Search for the cell housing the specified text and yield its [x, y] center coordinate. 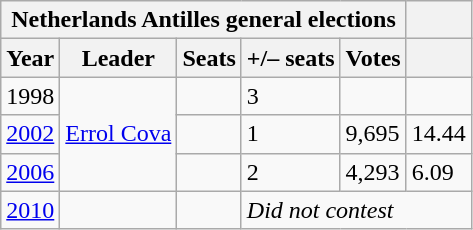
14.44 [438, 134]
9,695 [373, 134]
Leader [118, 58]
+/– seats [290, 58]
3 [290, 96]
Seats [209, 58]
4,293 [373, 172]
2006 [30, 172]
Year [30, 58]
Votes [373, 58]
1 [290, 134]
2 [290, 172]
1998 [30, 96]
Did not contest [356, 210]
2002 [30, 134]
Errol Cova [118, 134]
Netherlands Antilles general elections [204, 20]
2010 [30, 210]
6.09 [438, 172]
